Output the (x, y) coordinate of the center of the cell containing the given text.  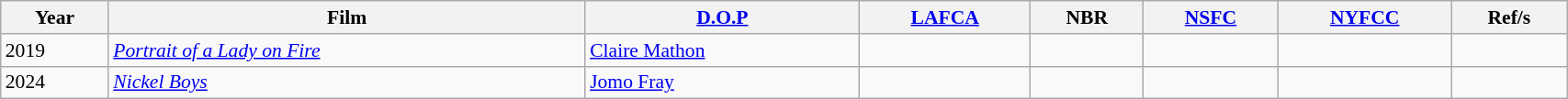
LAFCA (945, 17)
NSFC (1211, 17)
NBR (1088, 17)
NYFCC (1365, 17)
D.O.P (722, 17)
2019 (55, 50)
Portrait of a Lady on Fire (347, 50)
Film (347, 17)
Jomo Fray (722, 82)
Claire Mathon (722, 50)
Ref/s (1508, 17)
Year (55, 17)
2024 (55, 82)
Nickel Boys (347, 82)
